Capture the cell that displays the provided text and extract its (x, y) central coordinate. 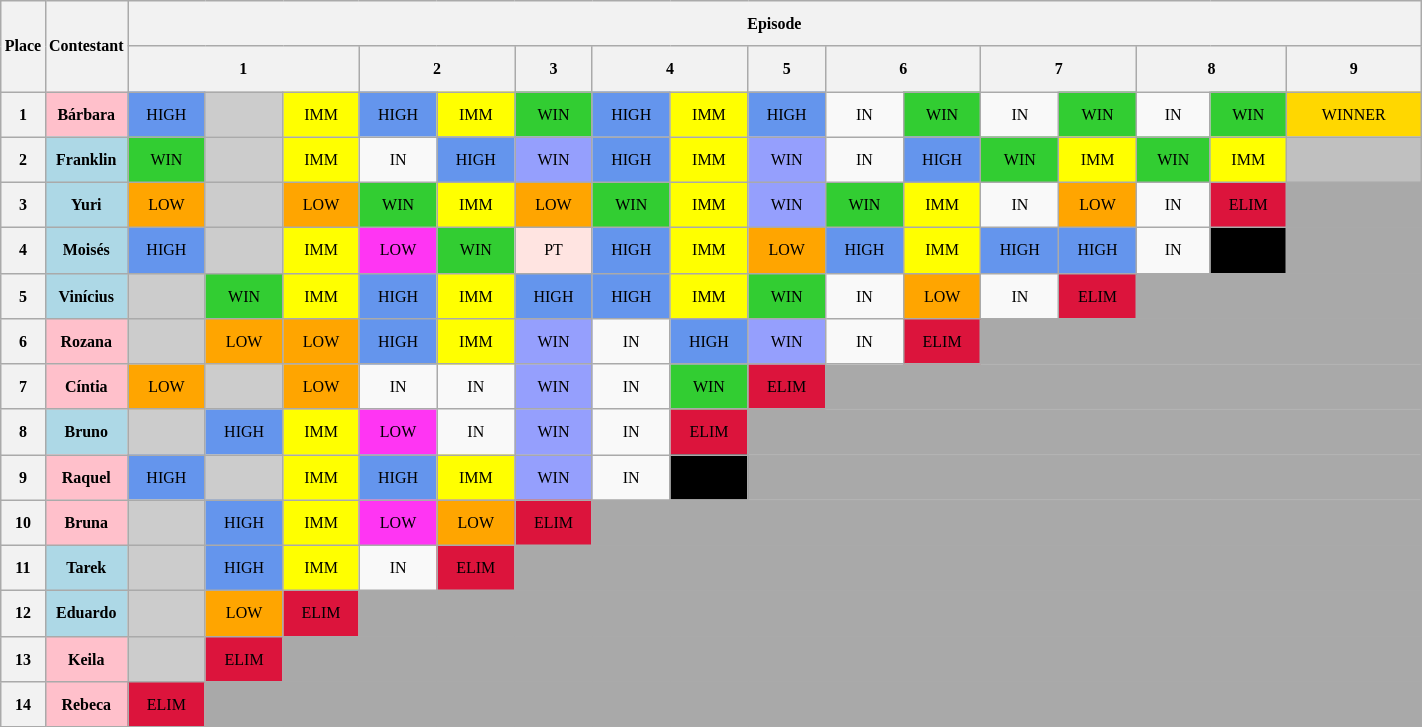
10 (23, 522)
Rozana (86, 340)
Rebeca (86, 704)
13 (23, 658)
12 (23, 612)
Place (23, 46)
Episode (775, 22)
Keila (86, 658)
PT (554, 250)
Bruno (86, 432)
Moisés (86, 250)
11 (23, 568)
Bárbara (86, 114)
Bruna (86, 522)
Tarek (86, 568)
Eduardo (86, 612)
Franklin (86, 160)
Vinícius (86, 296)
Yuri (86, 204)
14 (23, 704)
Raquel (86, 476)
WINNER (1354, 114)
Cíntia (86, 386)
Contestant (86, 46)
